Determine the [x, y] coordinate at the center of the cell enclosing the given text.  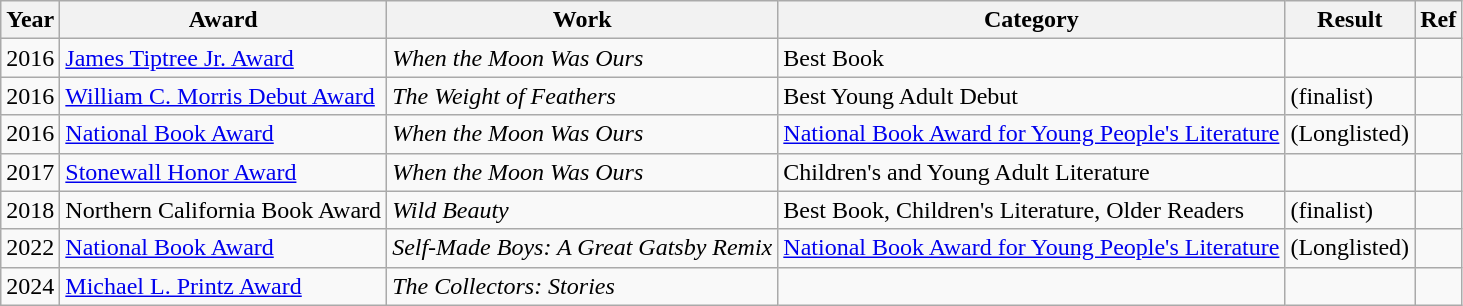
2018 [30, 210]
The Weight of Feathers [582, 96]
William C. Morris Debut Award [224, 96]
Result [1350, 20]
Award [224, 20]
Year [30, 20]
Self-Made Boys: A Great Gatsby Remix [582, 248]
Michael L. Printz Award [224, 286]
Ref [1438, 20]
Stonewall Honor Award [224, 172]
2017 [30, 172]
Work [582, 20]
Wild Beauty [582, 210]
Best Book, Children's Literature, Older Readers [1032, 210]
Best Book [1032, 58]
The Collectors: Stories [582, 286]
2022 [30, 248]
Category [1032, 20]
Northern California Book Award [224, 210]
James Tiptree Jr. Award [224, 58]
2024 [30, 286]
Best Young Adult Debut [1032, 96]
Children's and Young Adult Literature [1032, 172]
